Provide the (x, y) coordinate of the cell's center where the given text is located.  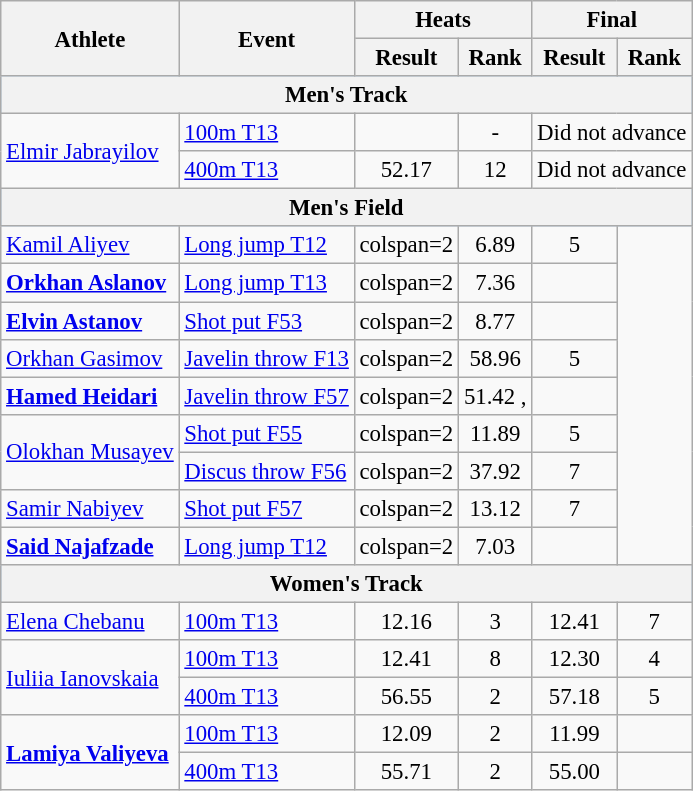
11.89 (496, 433)
55.71 (406, 772)
Discus throw F56 (266, 471)
56.55 (406, 697)
Shot put F53 (266, 321)
51.42 , (496, 396)
Elvin Astanov (90, 321)
12 (496, 170)
6.89 (496, 245)
- (496, 133)
Elmir Jabrayilov (90, 152)
Said Najafzade (90, 546)
Orkhan Gasimov (90, 358)
Final (612, 20)
7.36 (496, 283)
Javelin throw F13 (266, 358)
58.96 (496, 358)
52.17 (406, 170)
Shot put F55 (266, 433)
37.92 (496, 471)
Long jump T13 (266, 283)
12.30 (574, 659)
Heats (443, 20)
Athlete (90, 38)
Javelin throw F57 (266, 396)
Kamil Aliyev (90, 245)
3 (496, 621)
Lamiya Valiyeva (90, 752)
Shot put F57 (266, 509)
57.18 (574, 697)
Elena Chebanu (90, 621)
Men's Track (346, 95)
8 (496, 659)
11.99 (574, 734)
12.09 (406, 734)
12.16 (406, 621)
Men's Field (346, 208)
Event (266, 38)
Women's Track (346, 584)
7.03 (496, 546)
Orkhan Aslanov (90, 283)
55.00 (574, 772)
4 (654, 659)
8.77 (496, 321)
Olokhan Musayev (90, 452)
13.12 (496, 509)
Samir Nabiyev (90, 509)
Hamed Heidari (90, 396)
Iuliia Ianovskaia (90, 678)
